Output the (X, Y) coordinate of the center of the cell containing the given text.  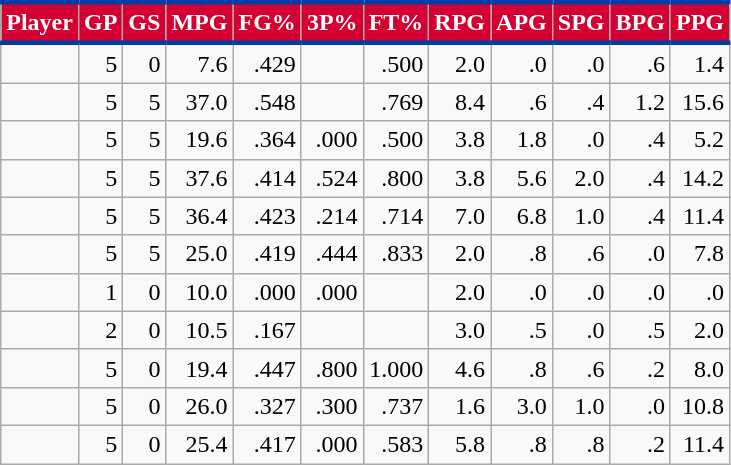
4.6 (460, 368)
1.6 (460, 406)
FG% (267, 22)
3P% (332, 22)
6.8 (522, 216)
RPG (460, 22)
Player (40, 22)
2 (100, 330)
19.4 (200, 368)
8.4 (460, 102)
.737 (396, 406)
1.8 (522, 140)
.300 (332, 406)
.833 (396, 254)
.414 (267, 178)
25.4 (200, 444)
PPG (700, 22)
GP (100, 22)
5.8 (460, 444)
.583 (396, 444)
5.6 (522, 178)
SPG (581, 22)
19.6 (200, 140)
37.0 (200, 102)
.524 (332, 178)
GS (144, 22)
.429 (267, 63)
BPG (640, 22)
.444 (332, 254)
.417 (267, 444)
37.6 (200, 178)
.548 (267, 102)
1.000 (396, 368)
7.8 (700, 254)
FT% (396, 22)
.419 (267, 254)
.714 (396, 216)
7.6 (200, 63)
25.0 (200, 254)
.769 (396, 102)
.364 (267, 140)
.214 (332, 216)
.447 (267, 368)
APG (522, 22)
14.2 (700, 178)
36.4 (200, 216)
26.0 (200, 406)
15.6 (700, 102)
8.0 (700, 368)
10.0 (200, 292)
1.4 (700, 63)
1.2 (640, 102)
.423 (267, 216)
5.2 (700, 140)
.327 (267, 406)
1 (100, 292)
.167 (267, 330)
MPG (200, 22)
7.0 (460, 216)
10.8 (700, 406)
10.5 (200, 330)
